Capture the cell that displays the provided text and extract its (X, Y) central coordinate. 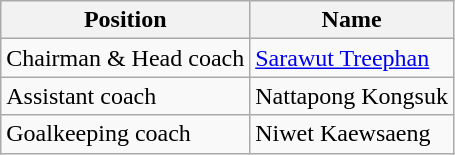
Sarawut Treephan (352, 58)
Name (352, 20)
Position (126, 20)
Nattapong Kongsuk (352, 96)
Assistant coach (126, 96)
Chairman & Head coach (126, 58)
Goalkeeping coach (126, 134)
Niwet Kaewsaeng (352, 134)
